Output the [x, y] coordinate of the center of the cell containing the given text.  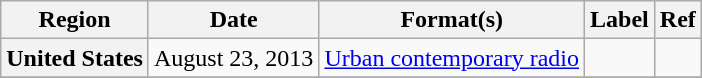
United States [75, 58]
Format(s) [452, 20]
Date [233, 20]
Ref [678, 20]
Region [75, 20]
Urban contemporary radio [452, 58]
August 23, 2013 [233, 58]
Label [620, 20]
